For the text-containing cell, return its midpoint in [X, Y] coordinate format. 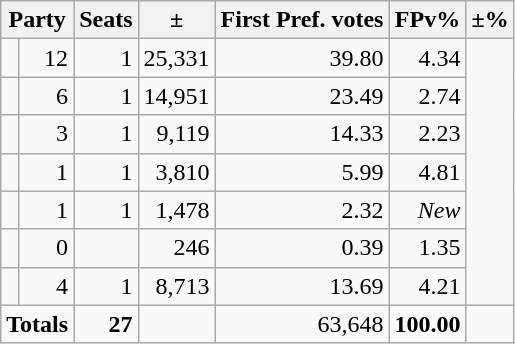
Seats [106, 20]
2.74 [428, 96]
4.21 [428, 286]
14.33 [302, 134]
39.80 [302, 58]
± [176, 20]
Party [38, 20]
FPv% [428, 20]
13.69 [302, 286]
4.81 [428, 172]
1.35 [428, 248]
0 [46, 248]
2.32 [302, 210]
1,478 [176, 210]
First Pref. votes [302, 20]
100.00 [428, 324]
27 [106, 324]
25,331 [176, 58]
14,951 [176, 96]
0.39 [302, 248]
12 [46, 58]
5.99 [302, 172]
Totals [38, 324]
±% [490, 20]
3 [46, 134]
23.49 [302, 96]
63,648 [302, 324]
8,713 [176, 286]
6 [46, 96]
9,119 [176, 134]
3,810 [176, 172]
2.23 [428, 134]
New [428, 210]
4.34 [428, 58]
246 [176, 248]
4 [46, 286]
